Determine the [x, y] coordinate at the center of the cell enclosing the given text.  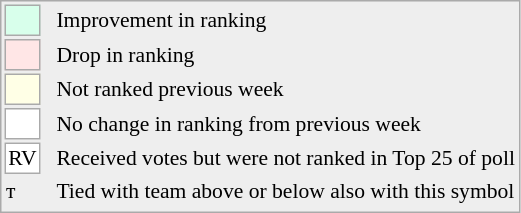
Drop in ranking [286, 55]
Tied with team above or below also with this symbol [286, 191]
RV [22, 158]
No change in ranking from previous week [286, 124]
т [22, 191]
Improvement in ranking [286, 20]
Not ranked previous week [286, 90]
Received votes but were not ranked in Top 25 of poll [286, 158]
